Return the [x, y] coordinate for the center point of the cell that contains the specified text.  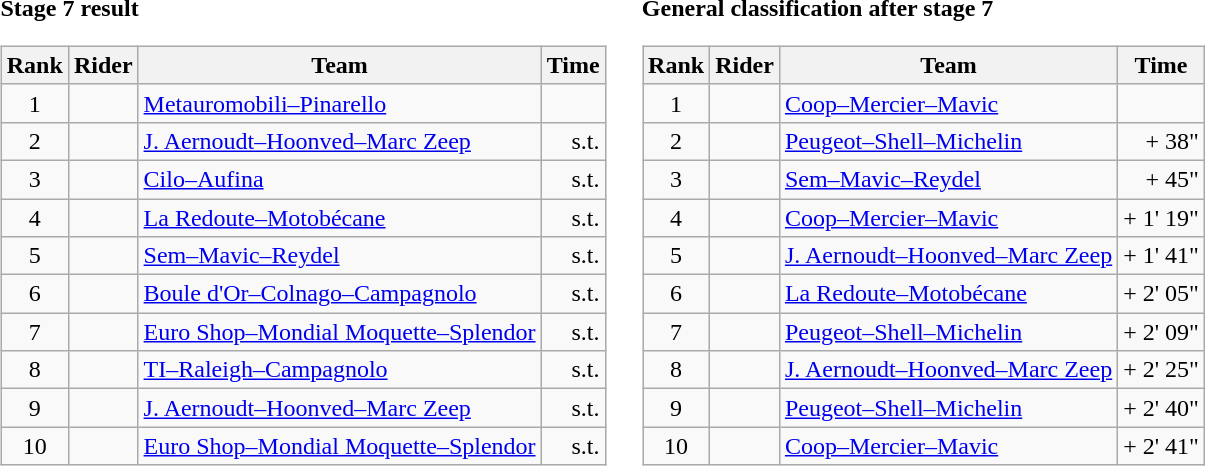
+ 45" [1162, 179]
+ 1' 19" [1162, 217]
+ 2' 09" [1162, 332]
+ 1' 41" [1162, 256]
+ 2' 05" [1162, 294]
+ 38" [1162, 141]
Metauromobili–Pinarello [340, 103]
TI–Raleigh–Campagnolo [340, 370]
Cilo–Aufina [340, 179]
Boule d'Or–Colnago–Campagnolo [340, 294]
+ 2' 25" [1162, 370]
+ 2' 41" [1162, 446]
+ 2' 40" [1162, 408]
